Return [X, Y] of the center of cell containing provided text 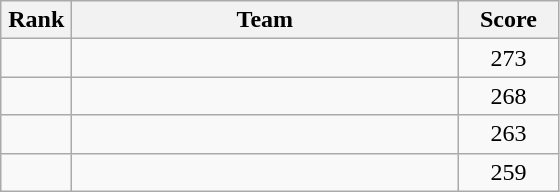
268 [508, 96]
263 [508, 134]
Rank [36, 20]
259 [508, 172]
Score [508, 20]
Team [265, 20]
273 [508, 58]
